Output the (X, Y) coordinate of the center of the cell containing the given text.  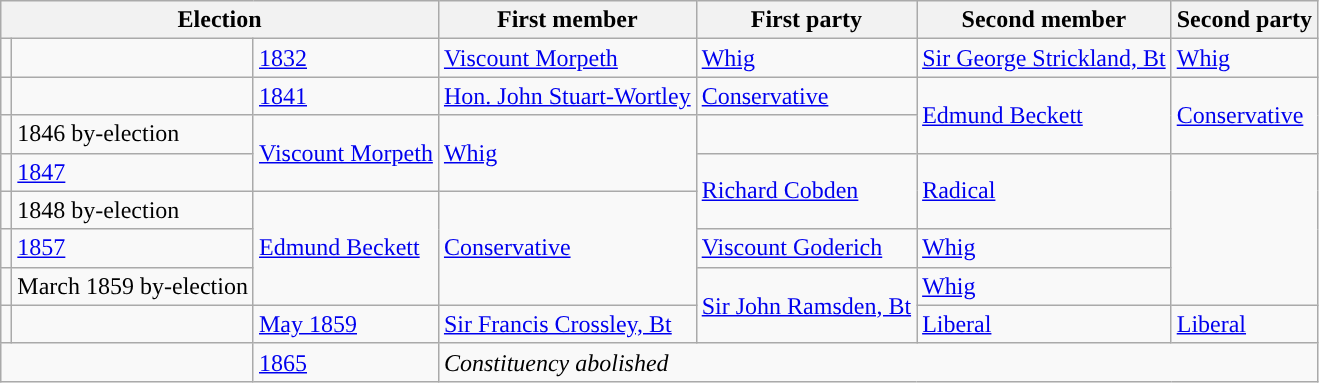
1832 (346, 58)
1847 (133, 172)
May 1859 (346, 324)
First party (806, 20)
Hon. John Stuart-Wortley (567, 96)
1865 (346, 362)
1841 (346, 96)
1848 by-election (133, 210)
Radical (1044, 191)
Richard Cobden (806, 191)
First member (567, 20)
Election (220, 20)
1857 (133, 248)
1846 by-election (133, 134)
Second party (1244, 20)
Sir John Ramsden, Bt (806, 305)
March 1859 by-election (133, 286)
Sir Francis Crossley, Bt (567, 324)
Second member (1044, 20)
Viscount Goderich (806, 248)
Constituency abolished (878, 362)
Sir George Strickland, Bt (1044, 58)
